Search for the cell housing the specified text and yield its (X, Y) center coordinate. 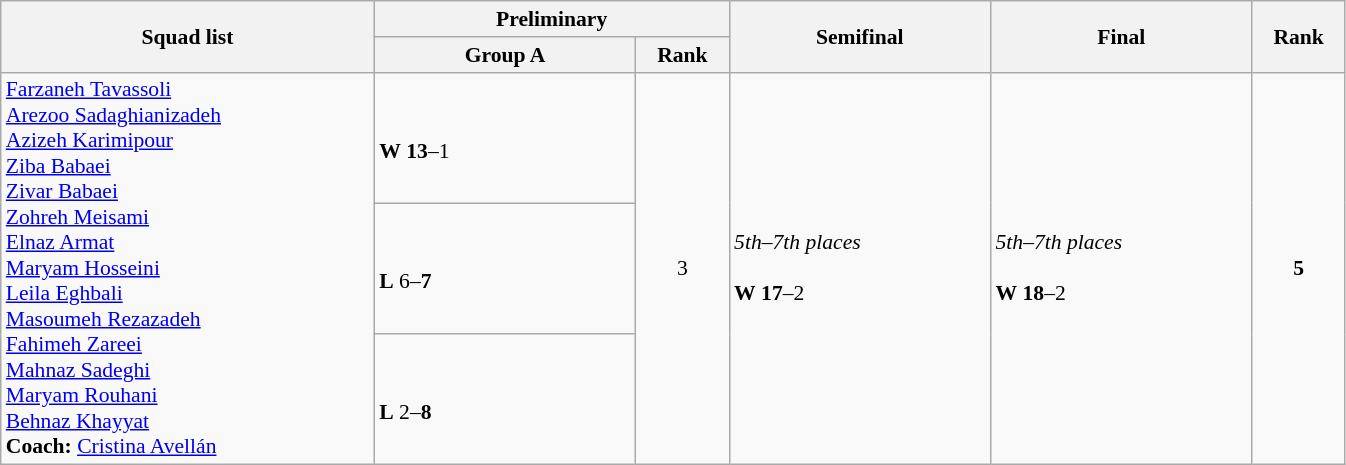
Squad list (188, 36)
Semifinal (860, 36)
5th–7th placesW 17–2 (860, 268)
Preliminary (552, 19)
5 (1298, 268)
L 2–8 (504, 400)
3 (682, 268)
5th–7th placesW 18–2 (1120, 268)
Group A (504, 55)
W 13–1 (504, 138)
Final (1120, 36)
L 6–7 (504, 268)
